Return the [X, Y] coordinate for the center point of the cell that contains the specified text.  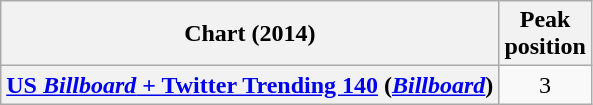
Peakposition [545, 34]
US Billboard + Twitter Trending 140 (Billboard) [250, 85]
3 [545, 85]
Chart (2014) [250, 34]
